Locate the cell with the specified text and output its (x, y) center coordinate. 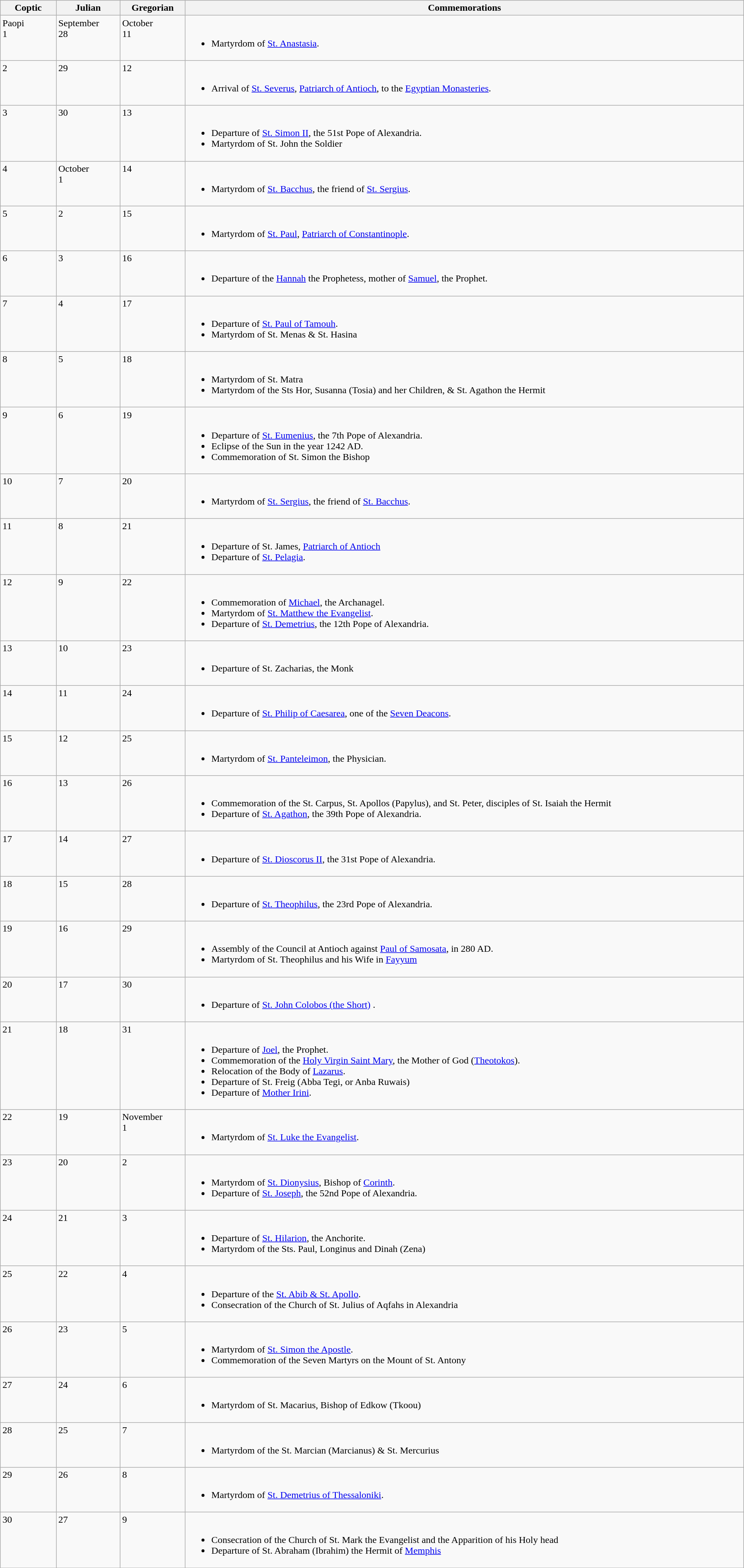
Departure of St. Eumenius, the 7th Pope of Alexandria.Eclipse of the Sun in the year 1242 AD.Commemoration of St. Simon the Bishop (464, 441)
Departure of the St. Abib & St. Apollo.Consecration of the Church of St. Julius of Aqfahs in Alexandria (464, 1294)
Departure of St. Hilarion, the Anchorite.Martyrdom of the Sts. Paul, Longinus and Dinah (Zena) (464, 1238)
October11 (153, 38)
Departure of St. Dioscorus II, the 31st Pope of Alexandria. (464, 854)
31 (153, 1065)
Consecration of the Church of St. Mark the Evangelist and the Apparition of his Holy headDeparture of St. Abraham (Ibrahim) the Hermit of Memphis (464, 1540)
Martyrdom of the St. Marcian (Marcianus) & St. Mercurius (464, 1445)
Departure of St. Paul of Tamouh.Martyrdom of St. Menas & St. Hasina (464, 324)
Commemoration of Michael, the Archanagel.Martyrdom of St. Matthew the Evangelist.Departure of St. Demetrius, the 12th Pope of Alexandria. (464, 607)
Departure of St. Zacharias, the Monk (464, 663)
Martyrdom of St. Sergius, the friend of St. Bacchus. (464, 496)
Arrival of St. Severus, Patriarch of Antioch, to the Egyptian Monasteries. (464, 83)
Martyrdom of St. Demetrius of Thessaloniki. (464, 1490)
Commemorations (464, 8)
Martyrdom of St. Anastasia. (464, 38)
Martyrdom of St. Paul, Patriarch of Constantinople. (464, 228)
Gregorian (153, 8)
Martyrdom of St. Dionysius, Bishop of Corinth.Departure of St. Joseph, the 52nd Pope of Alexandria. (464, 1182)
Assembly of the Council at Antioch against Paul of Samosata, in 280 AD.Martyrdom of St. Theophilus and his Wife in Fayyum (464, 949)
Coptic (28, 8)
September28 (88, 38)
Departure of St. Simon II, the 51st Pope of Alexandria.Martyrdom of St. John the Soldier (464, 133)
Departure of St. James, Patriarch of AntiochDeparture of St. Pelagia. (464, 546)
Martyrdom of St. Panteleimon, the Physician. (464, 753)
Departure of St. John Colobos (the Short) . (464, 999)
October1 (88, 184)
Martyrdom of St. Luke the Evangelist. (464, 1132)
Martyrdom of St. MatraMartyrdom of the Sts Hor, Susanna (Tosia) and her Children, & St. Agathon the Hermit (464, 379)
Departure of St. Philip of Caesarea, one of the Seven Deacons. (464, 708)
Martyrdom of St. Simon the Apostle.Commemoration of the Seven Martyrs on the Mount of St. Antony (464, 1349)
Departure of the Hannah the Prophetess, mother of Samuel, the Prophet. (464, 274)
Julian (88, 8)
November1 (153, 1132)
Paopi1 (28, 38)
Departure of St. Theophilus, the 23rd Pope of Alexandria. (464, 898)
Martyrdom of St. Macarius, Bishop of Edkow (Tkoou) (464, 1399)
Martyrdom of St. Bacchus, the friend of St. Sergius. (464, 184)
